From the cell containing the given text, extract its center point as (x, y) coordinate. 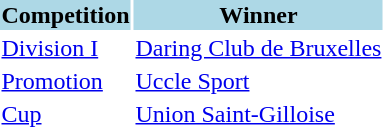
Competition (66, 15)
Daring Club de Bruxelles (258, 48)
Promotion (66, 81)
Winner (258, 15)
Division I (66, 48)
Uccle Sport (258, 81)
